Identify which cell holds the provided text, then report its (X, Y) central coordinate. 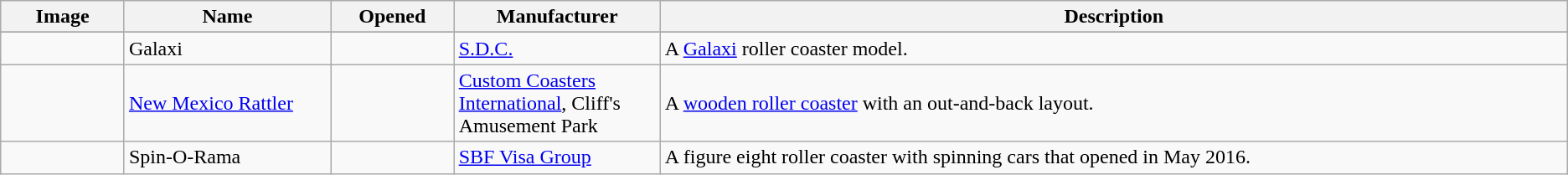
Description (1114, 17)
Spin-O-Rama (227, 157)
Manufacturer (557, 17)
Opened (392, 17)
Galaxi (227, 49)
Name (227, 17)
A wooden roller coaster with an out-and-back layout. (1114, 103)
S.D.C. (557, 49)
Custom Coasters International, Cliff's Amusement Park (557, 103)
A Galaxi roller coaster model. (1114, 49)
A figure eight roller coaster with spinning cars that opened in May 2016. (1114, 157)
SBF Visa Group (557, 157)
New Mexico Rattler (227, 103)
Image (63, 17)
